Provide the [X, Y] coordinate of the cell's center where the given text is located.  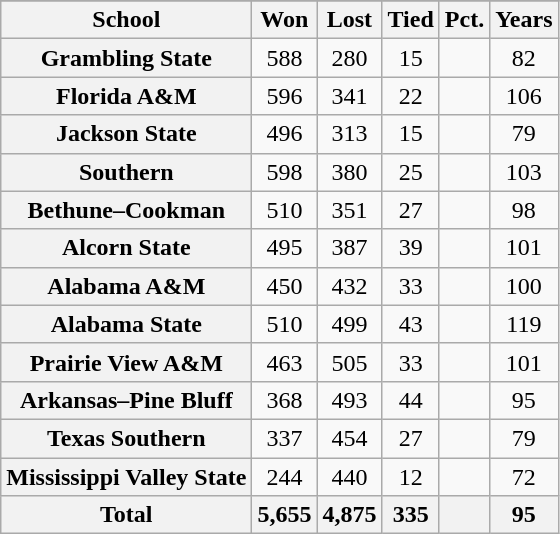
495 [284, 248]
368 [284, 400]
Prairie View A&M [126, 362]
496 [284, 134]
280 [350, 58]
44 [410, 400]
School [126, 20]
335 [410, 515]
499 [350, 324]
103 [524, 172]
Alabama A&M [126, 286]
598 [284, 172]
596 [284, 96]
Years [524, 20]
98 [524, 210]
313 [350, 134]
4,875 [350, 515]
Pct. [464, 20]
Arkansas–Pine Bluff [126, 400]
454 [350, 438]
Bethune–Cookman [126, 210]
119 [524, 324]
337 [284, 438]
341 [350, 96]
493 [350, 400]
588 [284, 58]
Florida A&M [126, 96]
39 [410, 248]
5,655 [284, 515]
Southern [126, 172]
Alabama State [126, 324]
450 [284, 286]
Alcorn State [126, 248]
244 [284, 477]
43 [410, 324]
72 [524, 477]
Tied [410, 20]
463 [284, 362]
106 [524, 96]
387 [350, 248]
Grambling State [126, 58]
440 [350, 477]
351 [350, 210]
Jackson State [126, 134]
Won [284, 20]
Total [126, 515]
12 [410, 477]
432 [350, 286]
Lost [350, 20]
Mississippi Valley State [126, 477]
22 [410, 96]
380 [350, 172]
25 [410, 172]
82 [524, 58]
Texas Southern [126, 438]
505 [350, 362]
100 [524, 286]
